Locate the cell with the specified text and output its (x, y) center coordinate. 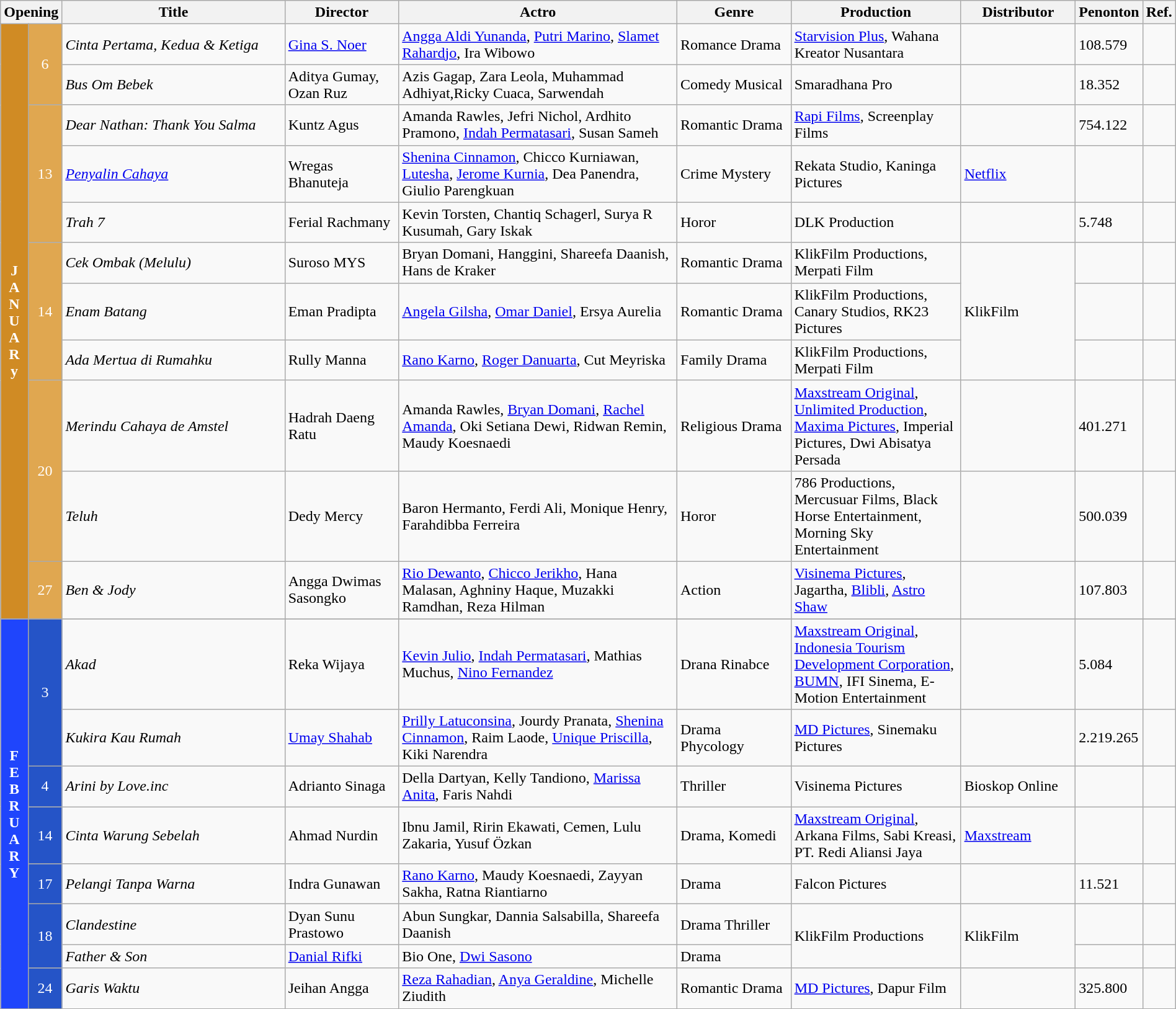
Reza Rahadian, Anya Geraldine, Michelle Ziudith (538, 989)
Kevin Torsten, Chantiq Schagerl, Surya R Kusumah, Gary Iskak (538, 222)
Merindu Cahaya de Amstel (174, 425)
Angela Gilsha, Omar Daniel, Ersya Aurelia (538, 311)
Drana Rinabce (734, 664)
108.579 (1109, 45)
Wregas Bhanuteja (342, 174)
Kuntz Agus (342, 125)
Shenina Cinnamon, Chicco Kurniawan, Lutesha, Jerome Kurnia, Dea Panendra, Giulio Parengkuan (538, 174)
FEBRUARY (14, 814)
Kukira Kau Rumah (174, 738)
Amanda Rawles, Jefri Nichol, Ardhito Pramono, Indah Permatasari, Susan Sameh (538, 125)
MD Pictures, Sinemaku Pictures (876, 738)
Falcon Pictures (876, 884)
Arini by Love.inc (174, 786)
18 (45, 936)
Maxstream Original, Arkana Films, Sabi Kreasi, PT. Redi Aliansi Jaya (876, 835)
JANUARy (14, 321)
3 (45, 693)
Garis Waktu (174, 989)
27 (45, 590)
Akad (174, 664)
DLK Production (876, 222)
Maxstream Original, Unlimited Production, Maxima Pictures, Imperial Pictures, Dwi Abisatya Persada (876, 425)
Maxstream (1018, 835)
Ahmad Nurdin (342, 835)
Bioskop Online (1018, 786)
20 (45, 471)
Starvision Plus, Wahana Kreator Nusantara (876, 45)
MD Pictures, Dapur Film (876, 989)
Adrianto Sinaga (342, 786)
Family Drama (734, 360)
754.122 (1109, 125)
Visinema Pictures (876, 786)
Angga Dwimas Sasongko (342, 590)
Cek Ombak (Melulu) (174, 263)
Director (342, 12)
Drama Phycology (734, 738)
Eman Pradipta (342, 311)
Crime Mystery (734, 174)
Teluh (174, 516)
Drama Thriller (734, 924)
Romance Drama (734, 45)
Dyan Sunu Prastowo (342, 924)
Bryan Domani, Hanggini, Shareefa Daanish, Hans de Kraker (538, 263)
Production (876, 12)
Rio Dewanto, Chicco Jerikho, Hana Malasan, Aghniny Haque, Muzakki Ramdhan, Reza Hilman (538, 590)
Visinema Pictures, Jagartha, Blibli, Astro Shaw (876, 590)
Action (734, 590)
Angga Aldi Yunanda, Putri Marino, Slamet Rahardjo, Ira Wibowo (538, 45)
Smaradhana Pro (876, 84)
Cinta Warung Sebelah (174, 835)
Umay Shahab (342, 738)
Opening (31, 12)
Netflix (1018, 174)
2.219.265 (1109, 738)
Father & Son (174, 956)
Clandestine (174, 924)
13 (45, 174)
Ibnu Jamil, Ririn Ekawati, Cemen, Lulu Zakaria, Yusuf Özkan (538, 835)
Jeihan Angga (342, 989)
Amanda Rawles, Bryan Domani, Rachel Amanda, Oki Setiana Dewi, Ridwan Remin, Maudy Koesnaedi (538, 425)
Enam Batang (174, 311)
Thriller (734, 786)
Religious Drama (734, 425)
Cinta Pertama, Kedua & Ketiga (174, 45)
500.039 (1109, 516)
KlikFilm Productions, Canary Studios, RK23 Pictures (876, 311)
Ben & Jody (174, 590)
Bus Om Bebek (174, 84)
Aditya Gumay, Ozan Ruz (342, 84)
Ref. (1159, 12)
Prilly Latuconsina, Jourdy Pranata, Shenina Cinnamon, Raim Laode, Unique Priscilla, Kiki Narendra (538, 738)
Danial Rifki (342, 956)
6 (45, 64)
17 (45, 884)
Comedy Musical (734, 84)
Suroso MYS (342, 263)
Rully Manna (342, 360)
Pelangi Tanpa Warna (174, 884)
Bio One, Dwi Sasono (538, 956)
4 (45, 786)
Abun Sungkar, Dannia Salsabilla, Shareefa Daanish (538, 924)
Trah 7 (174, 222)
5.748 (1109, 222)
Penonton (1109, 12)
Rano Karno, Maudy Koesnaedi, Zayyan Sakha, Ratna Riantiarno (538, 884)
Distributor (1018, 12)
786 Productions, Mercusuar Films, Black Horse Entertainment, Morning Sky Entertainment (876, 516)
Della Dartyan, Kelly Tandiono, Marissa Anita, Faris Nahdi (538, 786)
Genre (734, 12)
107.803 (1109, 590)
Dear Nathan: Thank You Salma (174, 125)
Gina S. Noer (342, 45)
24 (45, 989)
401.271 (1109, 425)
Penyalin Cahaya (174, 174)
Ferial Rachmany (342, 222)
Drama, Komedi (734, 835)
Hadrah Daeng Ratu (342, 425)
18.352 (1109, 84)
Actro (538, 12)
11.521 (1109, 884)
Ada Mertua di Rumahku (174, 360)
Rapi Films, Screenplay Films (876, 125)
5.084 (1109, 664)
Rekata Studio, Kaninga Pictures (876, 174)
Indra Gunawan (342, 884)
Rano Karno, Roger Danuarta, Cut Meyriska (538, 360)
Kevin Julio, Indah Permatasari, Mathias Muchus, Nino Fernandez (538, 664)
Reka Wijaya (342, 664)
Azis Gagap, Zara Leola, Muhammad Adhiyat,Ricky Cuaca, Sarwendah (538, 84)
Dedy Mercy (342, 516)
325.800 (1109, 989)
Baron Hermanto, Ferdi Ali, Monique Henry, Farahdibba Ferreira (538, 516)
Title (174, 12)
Maxstream Original, Indonesia Tourism Development Corporation, BUMN, IFI Sinema, E-Motion Entertainment (876, 664)
KlikFilm Productions (876, 936)
